Return [x, y] of the center of cell containing provided text 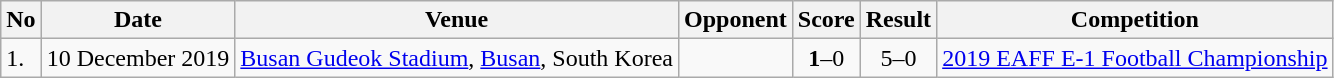
Opponent [736, 20]
2019 EAFF E-1 Football Championship [1135, 58]
10 December 2019 [138, 58]
Venue [457, 20]
1–0 [826, 58]
Date [138, 20]
5–0 [898, 58]
Result [898, 20]
Score [826, 20]
No [21, 20]
Competition [1135, 20]
Busan Gudeok Stadium, Busan, South Korea [457, 58]
1. [21, 58]
